Capture the cell that displays the provided text and extract its [X, Y] central coordinate. 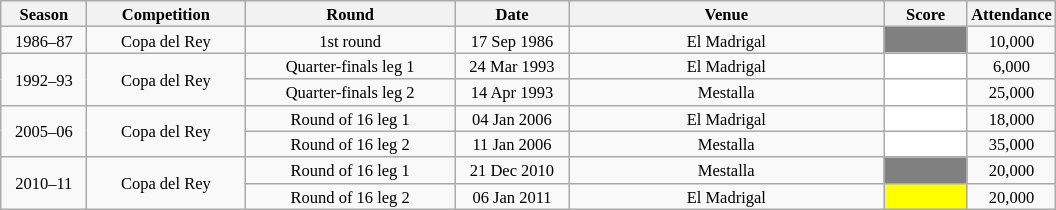
17 Sep 1986 [512, 40]
Score [926, 14]
21 Dec 2010 [512, 170]
Quarter-finals leg 1 [350, 66]
Attendance [1012, 14]
18,000 [1012, 118]
14 Apr 1993 [512, 92]
Season [44, 14]
06 Jan 2011 [512, 196]
1986–87 [44, 40]
Competition [166, 14]
35,000 [1012, 144]
25,000 [1012, 92]
10,000 [1012, 40]
24 Mar 1993 [512, 66]
1992–93 [44, 79]
1st round [350, 40]
6,000 [1012, 66]
11 Jan 2006 [512, 144]
Date [512, 14]
2010–11 [44, 183]
Venue [726, 14]
Quarter-finals leg 2 [350, 92]
2005–06 [44, 131]
04 Jan 2006 [512, 118]
Round [350, 14]
